From the cell containing the given text, extract its center point as (X, Y) coordinate. 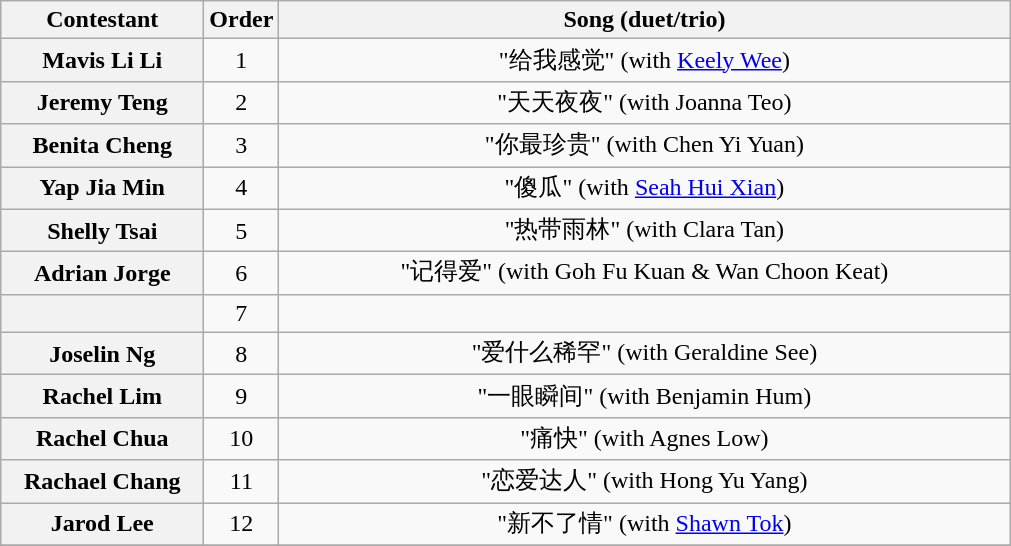
Rachael Chang (102, 482)
Jeremy Teng (102, 102)
Benita Cheng (102, 146)
6 (242, 274)
Rachel Lim (102, 396)
Joselin Ng (102, 354)
"记得爱" (with Goh Fu Kuan & Wan Choon Keat) (644, 274)
Jarod Lee (102, 524)
"你最珍贵" (with Chen Yi Yuan) (644, 146)
"新不了情" (with Shawn Tok) (644, 524)
1 (242, 60)
"恋爱达人" (with Hong Yu Yang) (644, 482)
"傻瓜" (with Seah Hui Xian) (644, 188)
Order (242, 20)
4 (242, 188)
7 (242, 313)
"天天夜夜" (with Joanna Teo) (644, 102)
"一眼瞬间" (with Benjamin Hum) (644, 396)
5 (242, 230)
12 (242, 524)
"爱什么稀罕" (with Geraldine See) (644, 354)
3 (242, 146)
8 (242, 354)
Shelly Tsai (102, 230)
9 (242, 396)
Rachel Chua (102, 438)
Mavis Li Li (102, 60)
"热带雨林" (with Clara Tan) (644, 230)
Yap Jia Min (102, 188)
11 (242, 482)
Adrian Jorge (102, 274)
10 (242, 438)
2 (242, 102)
Song (duet/trio) (644, 20)
"给我感觉" (with Keely Wee) (644, 60)
"痛快" (with Agnes Low) (644, 438)
Contestant (102, 20)
